Find where the given text appears and provide that cell's center as (x, y) coordinate. 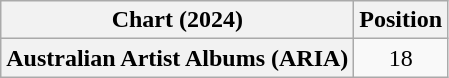
18 (401, 58)
Position (401, 20)
Chart (2024) (178, 20)
Australian Artist Albums (ARIA) (178, 58)
